Scan for the cell matching the given text and deliver its (X, Y) coordinate at center. 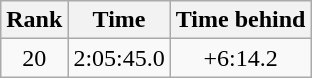
Time behind (240, 20)
Rank (34, 20)
2:05:45.0 (119, 58)
20 (34, 58)
Time (119, 20)
+6:14.2 (240, 58)
